Return [x, y] of the center of cell containing provided text 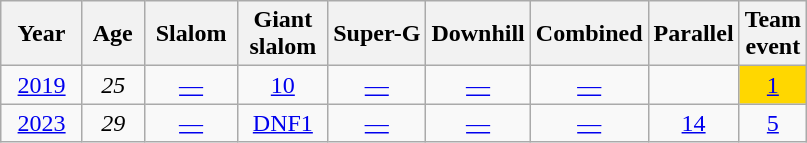
Giant slalom [283, 34]
14 [694, 123]
2023 [42, 123]
2019 [42, 85]
Slalom [191, 34]
10 [283, 85]
25 [113, 85]
Combined [589, 34]
Age [113, 34]
Year [42, 34]
Super-G [377, 34]
29 [113, 123]
5 [773, 123]
DNF1 [283, 123]
1 [773, 85]
Parallel [694, 34]
Downhill [478, 34]
Teamevent [773, 34]
